Pinpoint the cell where the given text exists, returning its (X, Y) midpoint coordinate. 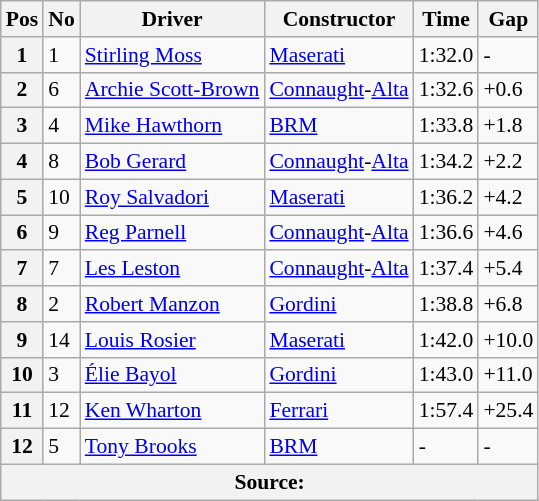
1:33.8 (446, 126)
11 (22, 411)
1:32.6 (446, 90)
1:36.6 (446, 233)
1:36.2 (446, 197)
+2.2 (508, 162)
+0.6 (508, 90)
1:42.0 (446, 340)
Constructor (338, 19)
+4.2 (508, 197)
Ferrari (338, 411)
+25.4 (508, 411)
14 (62, 340)
1:43.0 (446, 375)
Reg Parnell (172, 233)
Driver (172, 19)
+4.6 (508, 233)
Stirling Moss (172, 55)
Pos (22, 19)
Mike Hawthorn (172, 126)
+5.4 (508, 269)
No (62, 19)
1:37.4 (446, 269)
Ken Wharton (172, 411)
1:57.4 (446, 411)
+11.0 (508, 375)
Élie Bayol (172, 375)
Tony Brooks (172, 447)
1:38.8 (446, 304)
+1.8 (508, 126)
1:34.2 (446, 162)
+6.8 (508, 304)
Louis Rosier (172, 340)
Archie Scott-Brown (172, 90)
Time (446, 19)
Gap (508, 19)
Bob Gerard (172, 162)
Source: (270, 482)
Les Leston (172, 269)
+10.0 (508, 340)
Roy Salvadori (172, 197)
Robert Manzon (172, 304)
1:32.0 (446, 55)
